Detect which cell encompasses the target text, then output its [X, Y] center coordinate. 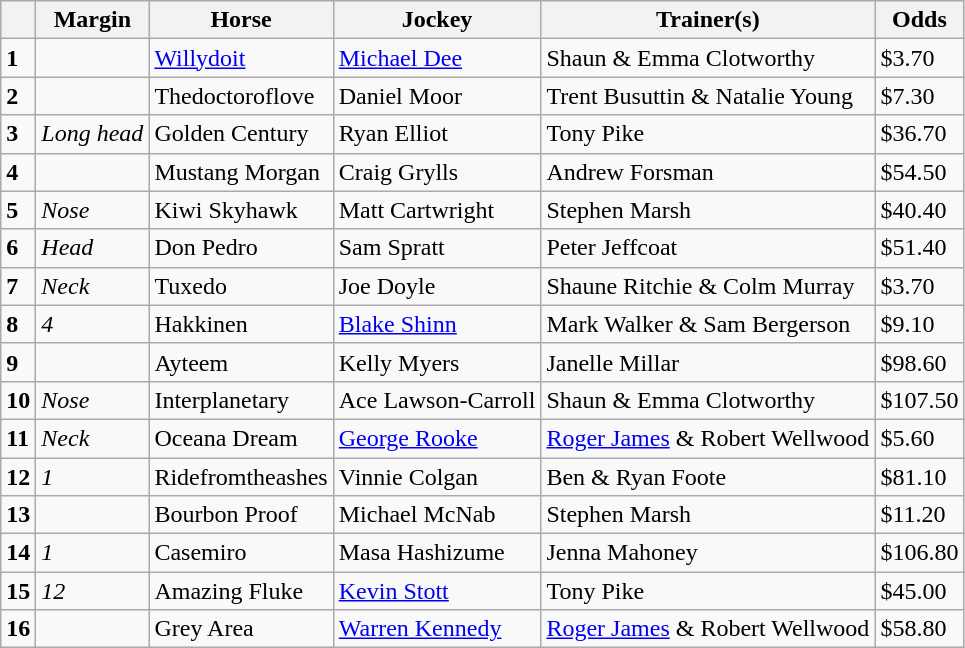
Oceana Dream [241, 438]
Willydoit [241, 58]
Horse [241, 20]
Ryan Elliot [437, 134]
$9.10 [920, 324]
Ayteem [241, 362]
Vinnie Colgan [437, 477]
Odds [920, 20]
Janelle Millar [708, 362]
Mark Walker & Sam Bergerson [708, 324]
$11.20 [920, 515]
$58.80 [920, 629]
Golden Century [241, 134]
Interplanetary [241, 400]
16 [18, 629]
George Rooke [437, 438]
Casemiro [241, 553]
Andrew Forsman [708, 172]
Trainer(s) [708, 20]
Ben & Ryan Foote [708, 477]
Michael Dee [437, 58]
15 [18, 591]
5 [18, 210]
7 [18, 286]
10 [18, 400]
$107.50 [920, 400]
Warren Kennedy [437, 629]
Ace Lawson-Carroll [437, 400]
Bourbon Proof [241, 515]
Peter Jeffcoat [708, 248]
Trent Busuttin & Natalie Young [708, 96]
Daniel Moor [437, 96]
Michael McNab [437, 515]
Matt Cartwright [437, 210]
Head [92, 248]
Masa Hashizume [437, 553]
11 [18, 438]
$81.10 [920, 477]
Thedoctoroflove [241, 96]
9 [18, 362]
Jenna Mahoney [708, 553]
Mustang Morgan [241, 172]
Tuxedo [241, 286]
Craig Grylls [437, 172]
Margin [92, 20]
$106.80 [920, 553]
3 [18, 134]
Joe Doyle [437, 286]
$98.60 [920, 362]
$7.30 [920, 96]
Ridefromtheashes [241, 477]
$54.50 [920, 172]
Kevin Stott [437, 591]
$36.70 [920, 134]
Kiwi Skyhawk [241, 210]
Amazing Fluke [241, 591]
$45.00 [920, 591]
$5.60 [920, 438]
6 [18, 248]
Don Pedro [241, 248]
2 [18, 96]
Jockey [437, 20]
Grey Area [241, 629]
Blake Shinn [437, 324]
14 [18, 553]
Long head [92, 134]
$51.40 [920, 248]
8 [18, 324]
Shaune Ritchie & Colm Murray [708, 286]
Sam Spratt [437, 248]
Hakkinen [241, 324]
Kelly Myers [437, 362]
$40.40 [920, 210]
13 [18, 515]
